Return the [x, y] coordinate for the center point of the cell that contains the specified text.  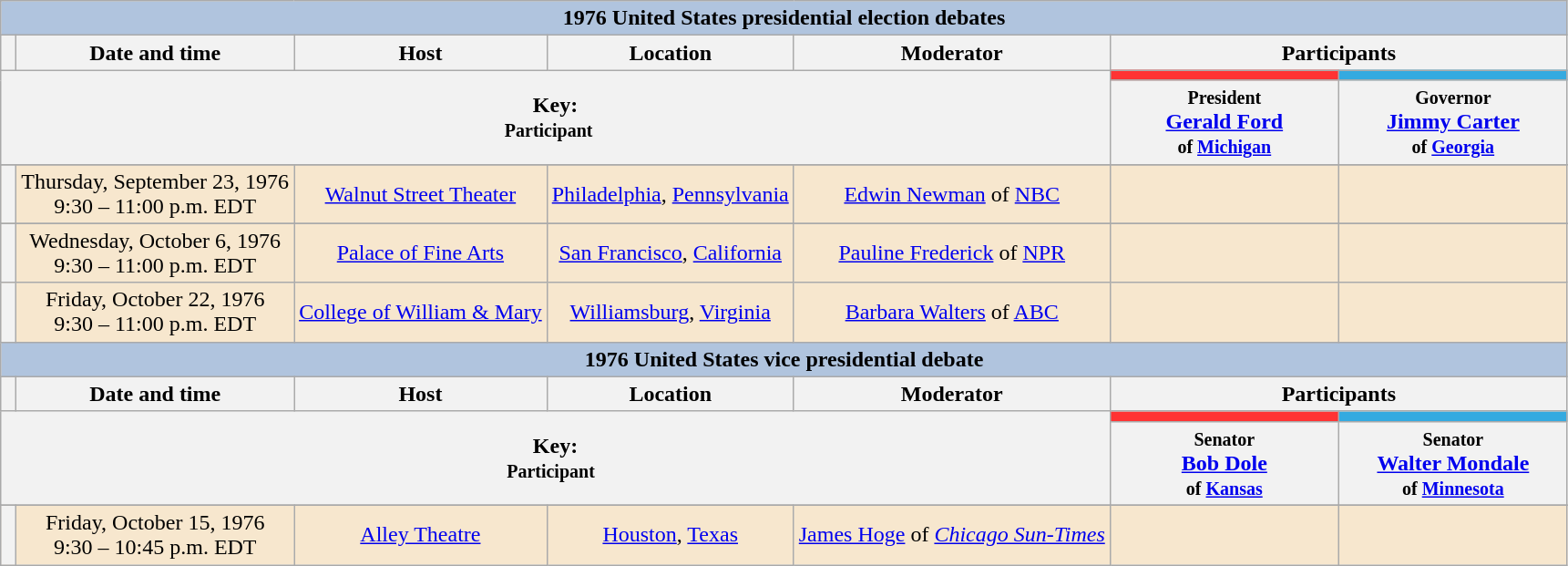
Pauline Frederick of NPR [951, 253]
Wednesday, October 6, 19769:30 – 11:00 p.m. EDT [155, 253]
College of William & Mary [421, 312]
James Hoge of Chicago Sun-Times [951, 534]
Alley Theatre [421, 534]
Philadelphia, Pennsylvania [671, 193]
GovernorJimmy Carterof Georgia [1452, 122]
1976 United States vice presidential debate [784, 359]
SenatorWalter Mondaleof Minnesota [1452, 463]
Friday, October 15, 19769:30 – 10:45 p.m. EDT [155, 534]
1976 United States presidential election debates [784, 18]
Edwin Newman of NBC [951, 193]
Thursday, September 23, 19769:30 – 11:00 p.m. EDT [155, 193]
Palace of Fine Arts [421, 253]
SenatorBob Doleof Kansas [1225, 463]
Barbara Walters of ABC [951, 312]
Walnut Street Theater [421, 193]
San Francisco, California [671, 253]
PresidentGerald Fordof Michigan [1225, 122]
Houston, Texas [671, 534]
Williamsburg, Virginia [671, 312]
Friday, October 22, 19769:30 – 11:00 p.m. EDT [155, 312]
